Determine the [X, Y] coordinate at the center of the cell enclosing the given text.  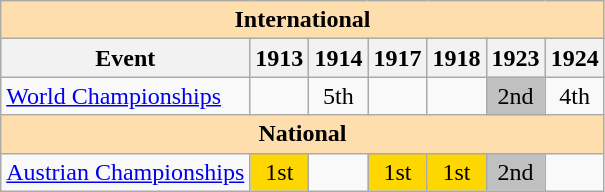
Austrian Championships [126, 172]
World Championships [126, 96]
Event [126, 58]
1918 [456, 58]
International [302, 20]
1923 [516, 58]
National [302, 134]
1914 [338, 58]
1913 [280, 58]
5th [338, 96]
1917 [398, 58]
1924 [574, 58]
4th [574, 96]
